Find where the given text appears and provide that cell's center as [x, y] coordinate. 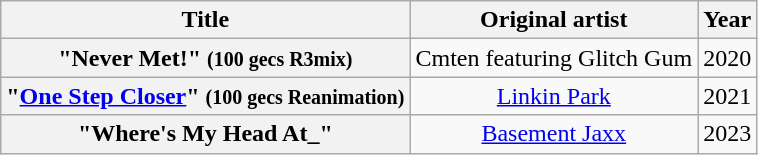
Linkin Park [554, 96]
Year [728, 20]
"One Step Closer" (100 gecs Reanimation) [206, 96]
Cmten featuring Glitch Gum [554, 58]
Basement Jaxx [554, 134]
2023 [728, 134]
2020 [728, 58]
"Where's My Head At_" [206, 134]
"Never Met!" (100 gecs R3mix) [206, 58]
Title [206, 20]
2021 [728, 96]
Original artist [554, 20]
